Scan for the cell matching the given text and deliver its (X, Y) coordinate at center. 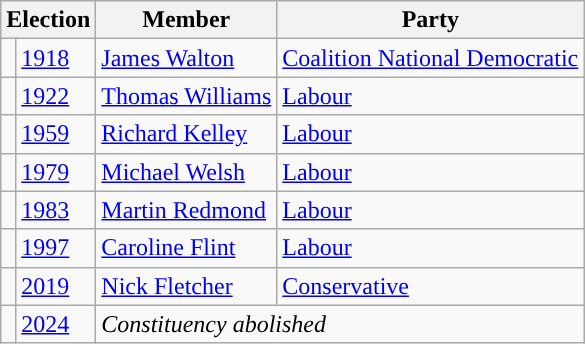
1922 (56, 96)
James Walton (186, 58)
Constituency abolished (340, 324)
Thomas Williams (186, 96)
Nick Fletcher (186, 286)
1918 (56, 58)
Party (430, 20)
Caroline Flint (186, 248)
2019 (56, 286)
Conservative (430, 286)
1997 (56, 248)
Member (186, 20)
1983 (56, 210)
Michael Welsh (186, 172)
Martin Redmond (186, 210)
1979 (56, 172)
Richard Kelley (186, 134)
Coalition National Democratic (430, 58)
Election (48, 20)
1959 (56, 134)
2024 (56, 324)
